Determine the [x, y] coordinate at the center of the cell enclosing the given text.  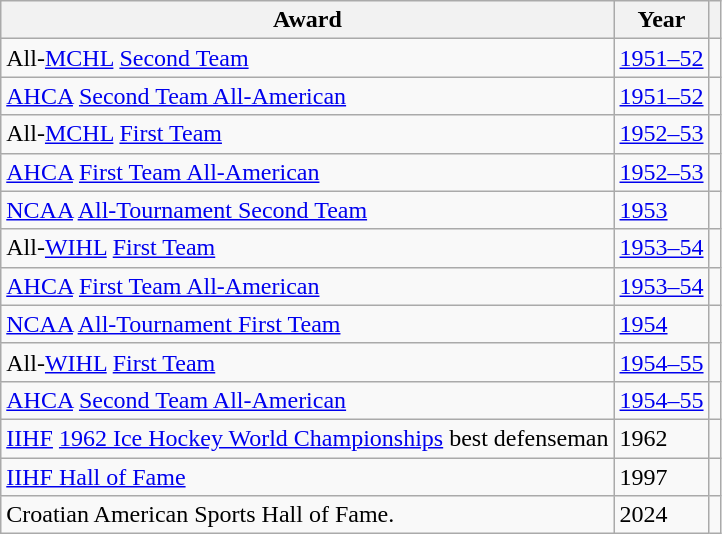
Award [308, 20]
1962 [662, 438]
NCAA All-Tournament Second Team [308, 210]
1953 [662, 210]
NCAA All-Tournament First Team [308, 324]
IIHF Hall of Fame [308, 477]
All-MCHL First Team [308, 134]
1954 [662, 324]
Croatian American Sports Hall of Fame. [308, 515]
All-MCHL Second Team [308, 58]
2024 [662, 515]
IIHF 1962 Ice Hockey World Championships best defenseman [308, 438]
1997 [662, 477]
Year [662, 20]
